Extract the [x, y] coordinate from the center of the cell holding the provided text.  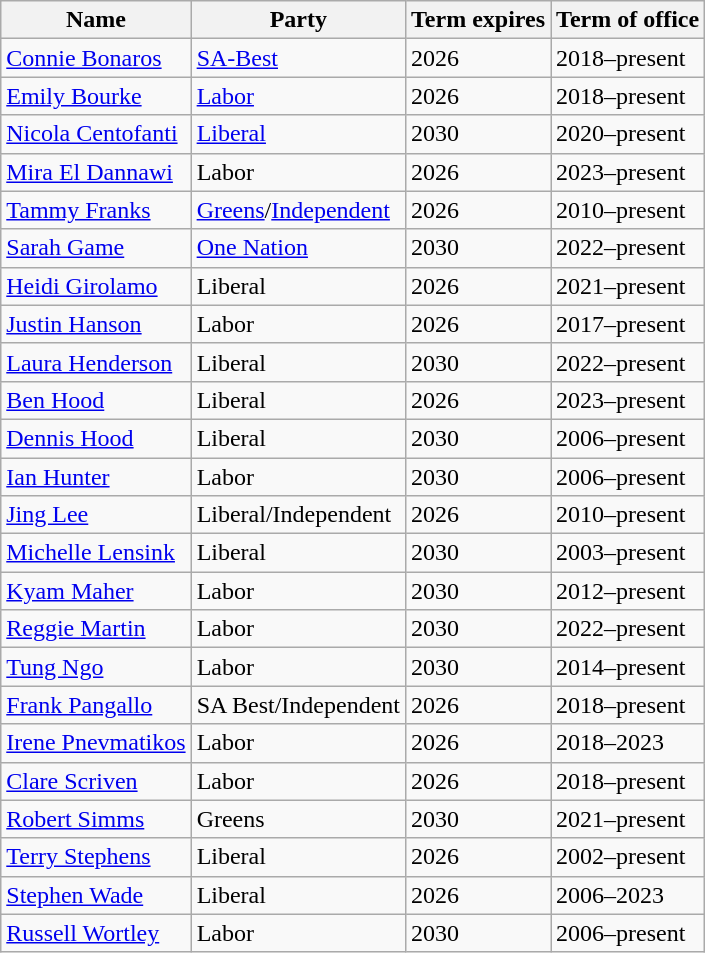
Terry Stephens [96, 857]
Term of office [628, 20]
2014–present [628, 667]
Ben Hood [96, 400]
Greens/Independent [298, 210]
2018–2023 [628, 743]
SA Best/Independent [298, 705]
2020–present [628, 134]
Reggie Martin [96, 629]
Stephen Wade [96, 895]
Name [96, 20]
SA-Best [298, 58]
Party [298, 20]
Emily Bourke [96, 96]
Frank Pangallo [96, 705]
Justin Hanson [96, 324]
2002–present [628, 857]
2017–present [628, 324]
Tammy Franks [96, 210]
Irene Pnevmatikos [96, 743]
Russell Wortley [96, 933]
2003–present [628, 553]
2012–present [628, 591]
Dennis Hood [96, 438]
Michelle Lensink [96, 553]
Mira El Dannawi [96, 172]
Nicola Centofanti [96, 134]
Sarah Game [96, 248]
One Nation [298, 248]
Term expires [478, 20]
Tung Ngo [96, 667]
Laura Henderson [96, 362]
Clare Scriven [96, 781]
Greens [298, 819]
Kyam Maher [96, 591]
Ian Hunter [96, 477]
Jing Lee [96, 515]
Heidi Girolamo [96, 286]
Liberal/Independent [298, 515]
2006–2023 [628, 895]
Robert Simms [96, 819]
Connie Bonaros [96, 58]
